Identify which cell holds the provided text, then report its (x, y) central coordinate. 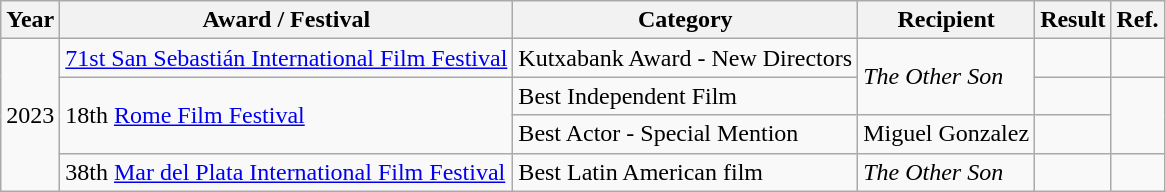
Result (1073, 20)
38th Mar del Plata International Film Festival (286, 172)
Recipient (946, 20)
Kutxabank Award - New Directors (686, 58)
Category (686, 20)
Ref. (1138, 20)
2023 (30, 115)
Year (30, 20)
Miguel Gonzalez (946, 134)
71st San Sebastián International Film Festival (286, 58)
Best Independent Film (686, 96)
18th Rome Film Festival (286, 115)
Best Actor - Special Mention (686, 134)
Award / Festival (286, 20)
Best Latin American film (686, 172)
